Pinpoint the cell where the given text exists, returning its [X, Y] midpoint coordinate. 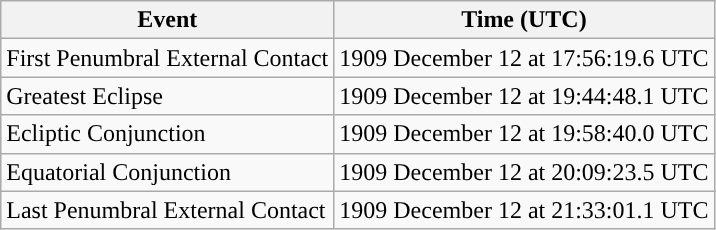
Last Penumbral External Contact [168, 210]
1909 December 12 at 21:33:01.1 UTC [524, 210]
Greatest Eclipse [168, 96]
1909 December 12 at 20:09:23.5 UTC [524, 172]
1909 December 12 at 19:58:40.0 UTC [524, 134]
1909 December 12 at 17:56:19.6 UTC [524, 58]
Equatorial Conjunction [168, 172]
Event [168, 20]
Ecliptic Conjunction [168, 134]
1909 December 12 at 19:44:48.1 UTC [524, 96]
First Penumbral External Contact [168, 58]
Time (UTC) [524, 20]
